Pinpoint the cell where the given text exists, returning its [x, y] midpoint coordinate. 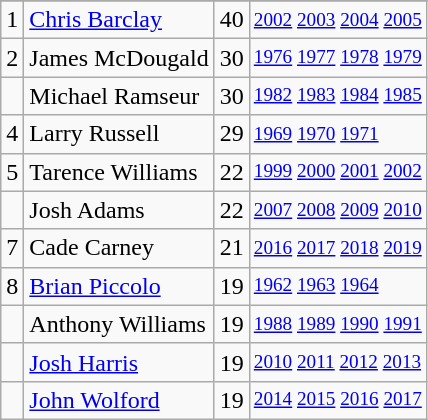
2010 2011 2012 2013 [338, 362]
7 [12, 248]
5 [12, 172]
Josh Adams [119, 210]
Cade Carney [119, 248]
29 [232, 134]
21 [232, 248]
Anthony Williams [119, 324]
1969 1970 1971 [338, 134]
John Wolford [119, 400]
1976 1977 1978 1979 [338, 58]
2 [12, 58]
1962 1963 1964 [338, 286]
4 [12, 134]
1 [12, 20]
Tarence Williams [119, 172]
Michael Ramseur [119, 96]
2002 2003 2004 2005 [338, 20]
2016 2017 2018 2019 [338, 248]
1988 1989 1990 1991 [338, 324]
1982 1983 1984 1985 [338, 96]
Brian Piccolo [119, 286]
Chris Barclay [119, 20]
2007 2008 2009 2010 [338, 210]
Josh Harris [119, 362]
James McDougald [119, 58]
1999 2000 2001 2002 [338, 172]
2014 2015 2016 2017 [338, 400]
Larry Russell [119, 134]
40 [232, 20]
8 [12, 286]
